Output the (X, Y) coordinate of the center of the cell containing the given text.  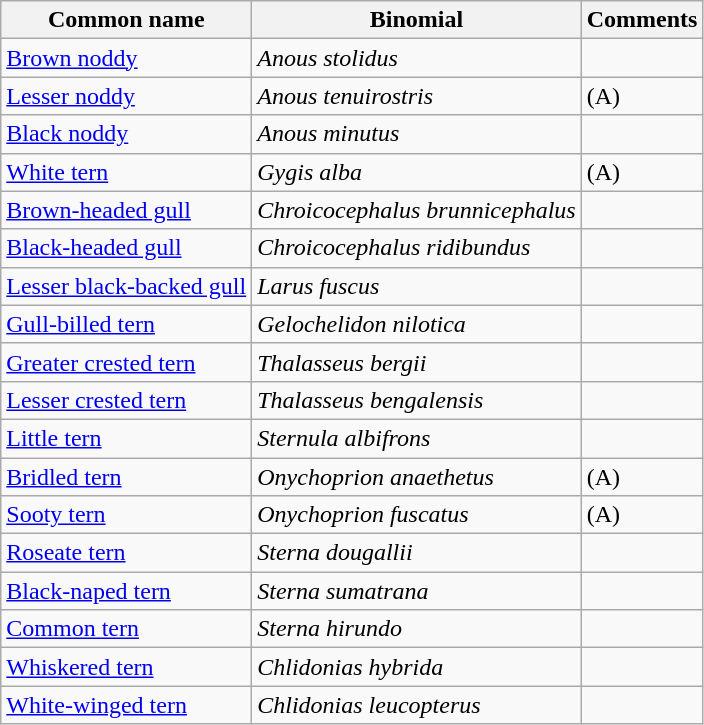
Brown-headed gull (126, 210)
Roseate tern (126, 553)
Anous minutus (416, 134)
Greater crested tern (126, 362)
White-winged tern (126, 705)
Sternula albifrons (416, 438)
Gygis alba (416, 172)
Black-headed gull (126, 248)
Sterna sumatrana (416, 591)
White tern (126, 172)
Little tern (126, 438)
Thalasseus bengalensis (416, 400)
Larus fuscus (416, 286)
Onychoprion anaethetus (416, 477)
Anous tenuirostris (416, 96)
Whiskered tern (126, 667)
Onychoprion fuscatus (416, 515)
Anous stolidus (416, 58)
Brown noddy (126, 58)
Chroicocephalus brunnicephalus (416, 210)
Sterna dougallii (416, 553)
Chlidonias leucopterus (416, 705)
Sooty tern (126, 515)
Black-naped tern (126, 591)
Chroicocephalus ridibundus (416, 248)
Lesser black-backed gull (126, 286)
Common name (126, 20)
Binomial (416, 20)
Black noddy (126, 134)
Lesser noddy (126, 96)
Bridled tern (126, 477)
Gelochelidon nilotica (416, 324)
Thalasseus bergii (416, 362)
Gull-billed tern (126, 324)
Common tern (126, 629)
Chlidonias hybrida (416, 667)
Comments (642, 20)
Lesser crested tern (126, 400)
Sterna hirundo (416, 629)
